Scan for the cell matching the given text and deliver its (x, y) coordinate at center. 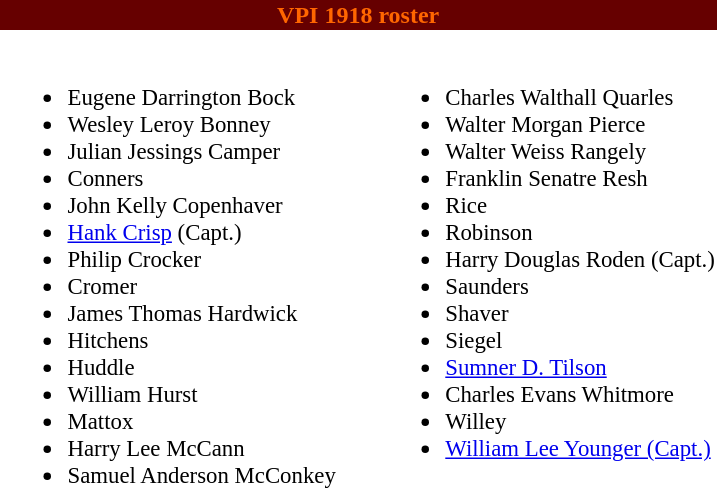
VPI 1918 roster (358, 15)
